Scan for the cell matching the given text and deliver its (x, y) coordinate at center. 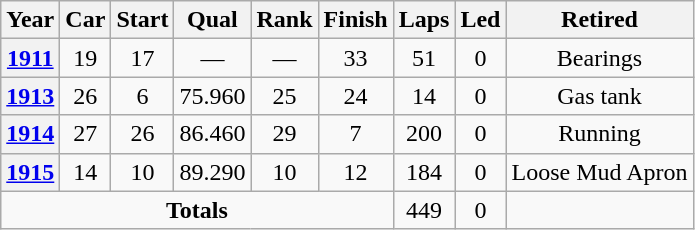
Retired (600, 20)
Gas tank (600, 96)
Year (30, 20)
1914 (30, 134)
89.290 (212, 172)
Led (480, 20)
449 (424, 210)
Laps (424, 20)
29 (284, 134)
Finish (356, 20)
27 (86, 134)
1911 (30, 58)
25 (284, 96)
Totals (197, 210)
19 (86, 58)
12 (356, 172)
6 (142, 96)
Car (86, 20)
200 (424, 134)
51 (424, 58)
Qual (212, 20)
86.460 (212, 134)
Bearings (600, 58)
1915 (30, 172)
1913 (30, 96)
17 (142, 58)
Rank (284, 20)
Loose Mud Apron (600, 172)
184 (424, 172)
75.960 (212, 96)
7 (356, 134)
33 (356, 58)
24 (356, 96)
Running (600, 134)
Start (142, 20)
